Identify which cell holds the provided text, then report its [x, y] central coordinate. 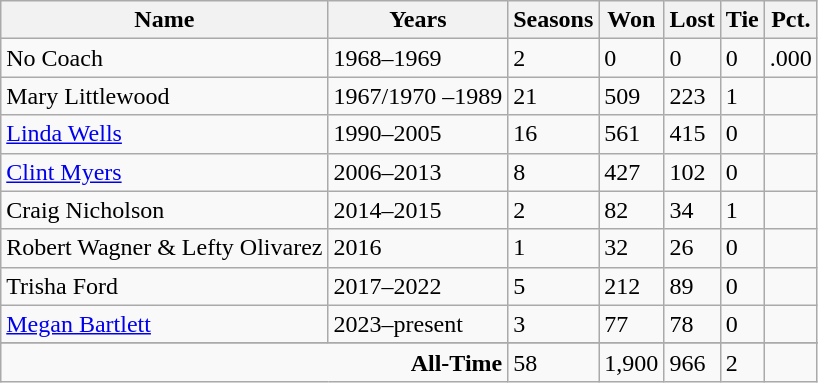
Years [418, 20]
32 [632, 248]
Seasons [554, 20]
No Coach [164, 58]
Mary Littlewood [164, 96]
58 [554, 362]
21 [554, 96]
82 [632, 210]
5 [554, 286]
415 [692, 134]
2023–present [418, 324]
Robert Wagner & Lefty Olivarez [164, 248]
223 [692, 96]
Pct. [790, 20]
1990–2005 [418, 134]
.000 [790, 58]
509 [632, 96]
212 [632, 286]
Name [164, 20]
2017–2022 [418, 286]
2014–2015 [418, 210]
34 [692, 210]
Megan Bartlett [164, 324]
2006–2013 [418, 172]
427 [632, 172]
2016 [418, 248]
Trisha Ford [164, 286]
Craig Nicholson [164, 210]
102 [692, 172]
77 [632, 324]
Linda Wells [164, 134]
89 [692, 286]
1967/1970 –1989 [418, 96]
1968–1969 [418, 58]
1,900 [632, 362]
26 [692, 248]
561 [632, 134]
Won [632, 20]
8 [554, 172]
Tie [742, 20]
All-Time [254, 362]
16 [554, 134]
Clint Myers [164, 172]
3 [554, 324]
78 [692, 324]
966 [692, 362]
Lost [692, 20]
